Extract the [X, Y] coordinate from the center of the cell holding the provided text.  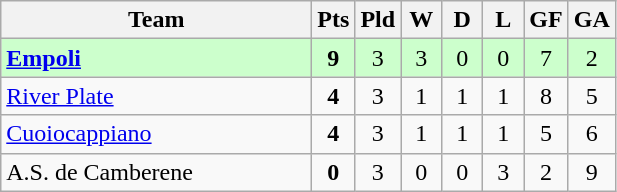
7 [546, 58]
8 [546, 96]
Pld [378, 20]
D [462, 20]
Cuoiocappiano [156, 134]
A.S. de Camberene [156, 172]
Pts [334, 20]
W [422, 20]
L [504, 20]
GF [546, 20]
GA [592, 20]
6 [592, 134]
Team [156, 20]
River Plate [156, 96]
Empoli [156, 58]
